Search for the cell housing the specified text and yield its (X, Y) center coordinate. 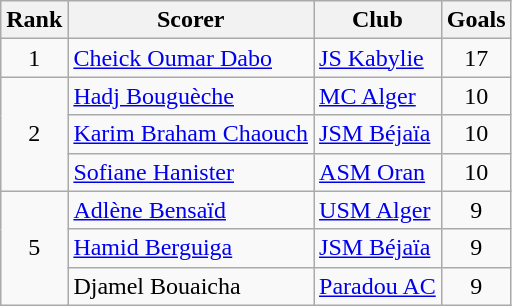
Sofiane Hanister (191, 172)
Karim Braham Chaouch (191, 134)
Goals (476, 20)
Hadj Bouguèche (191, 96)
Hamid Berguiga (191, 248)
Scorer (191, 20)
ASM Oran (378, 172)
USM Alger (378, 210)
Paradou AC (378, 286)
MC Alger (378, 96)
Rank (34, 20)
Adlène Bensaïd (191, 210)
Djamel Bouaicha (191, 286)
Cheick Oumar Dabo (191, 58)
5 (34, 248)
17 (476, 58)
1 (34, 58)
Club (378, 20)
2 (34, 134)
JS Kabylie (378, 58)
